Return the (X, Y) coordinate for the center point of the cell that contains the specified text.  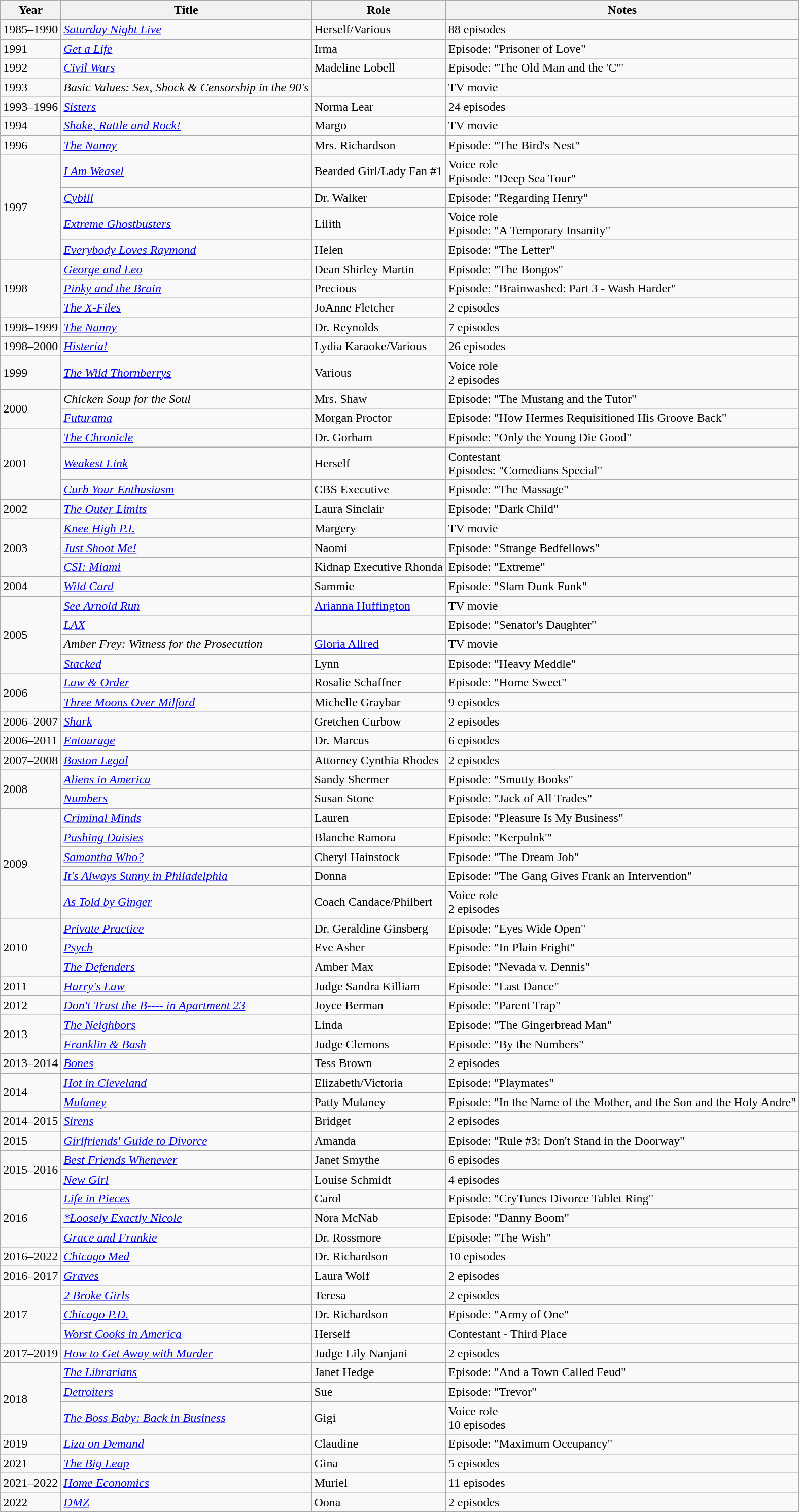
Aliens in America (186, 779)
Nora McNab (378, 1218)
Irma (378, 49)
Contestant - Third Place (622, 1334)
2008 (30, 789)
Voice role10 episodes (622, 1418)
2013–2014 (30, 1063)
Episode: "Home Sweet" (622, 683)
Lynn (378, 664)
Amanda (378, 1141)
1994 (30, 126)
11 episodes (622, 1483)
Episode: "The Bongos" (622, 269)
Episode: "In the Name of the Mother, and the Son and the Holy Andre" (622, 1102)
Psych (186, 948)
2004 (30, 586)
DMZ (186, 1502)
Chicago Med (186, 1257)
5 episodes (622, 1463)
Worst Cooks in America (186, 1334)
Hot in Cleveland (186, 1083)
Episode: "Pleasure Is My Business" (622, 818)
It's Always Sunny in Philadelphia (186, 876)
Laura Wolf (378, 1276)
Episode: "The Gang Gives Frank an Intervention" (622, 876)
Sue (378, 1392)
Attorney Cynthia Rhodes (378, 760)
Private Practice (186, 928)
Bearded Girl/Lady Fan #1 (378, 171)
2013 (30, 1035)
Morgan Proctor (378, 418)
Episode: "Nevada v. Dennis" (622, 967)
Episode: "Senator's Daughter" (622, 625)
I Am Weasel (186, 171)
Shark (186, 721)
Oona (378, 1502)
26 episodes (622, 347)
Liza on Demand (186, 1444)
The Chronicle (186, 437)
Madeline Lobell (378, 68)
Episode: "Jack of All Trades" (622, 799)
Episode: "By the Numbers" (622, 1044)
Dr. Marcus (378, 741)
2001 (30, 464)
How to Get Away with Murder (186, 1353)
Entourage (186, 741)
Weakest Link (186, 464)
Episode: "The Massage" (622, 490)
Laura Sinclair (378, 509)
2006 (30, 693)
Three Moons Over Milford (186, 702)
Joyce Berman (378, 1006)
Episode: "Danny Boom" (622, 1218)
Michelle Graybar (378, 702)
Wild Card (186, 586)
Histeria! (186, 347)
Dr. Reynolds (378, 327)
Harry's Law (186, 986)
Samantha Who? (186, 856)
Norma Lear (378, 107)
Pushing Daisies (186, 837)
Girlfriends' Guide to Divorce (186, 1141)
Muriel (378, 1483)
Just Shoot Me! (186, 547)
Carol (378, 1198)
1993 (30, 87)
2005 (30, 634)
Chicken Soup for the Soul (186, 399)
Episode: "Only the Young Die Good" (622, 437)
2002 (30, 509)
Voice roleEpisode: "A Temporary Insanity" (622, 223)
Eve Asher (378, 948)
Episode: "In Plain Fright" (622, 948)
Episode: "Army of One" (622, 1315)
Mrs. Richardson (378, 145)
Teresa (378, 1295)
JoAnne Fletcher (378, 308)
Year (30, 10)
Episode: "Dark Child" (622, 509)
Episode: "Maximum Occupancy" (622, 1444)
Helen (378, 250)
Patty Mulaney (378, 1102)
2011 (30, 986)
Judge Sandra Killiam (378, 986)
Judge Clemons (378, 1044)
Episode: "The Dream Job" (622, 856)
Basic Values: Sex, Shock & Censorship in the 90's (186, 87)
Episode: "Prisoner of Love" (622, 49)
2012 (30, 1006)
2021–2022 (30, 1483)
Don't Trust the B---- in Apartment 23 (186, 1006)
As Told by Ginger (186, 902)
*Loosely Exactly Nicole (186, 1218)
Coach Candace/Philbert (378, 902)
Susan Stone (378, 799)
Precious (378, 289)
Graves (186, 1276)
Extreme Ghostbusters (186, 223)
Judge Lily Nanjani (378, 1353)
1991 (30, 49)
Dr. Gorham (378, 437)
Rosalie Schaffner (378, 683)
Episode: "Rule #3: Don't Stand in the Doorway" (622, 1141)
Title (186, 10)
1999 (30, 372)
2 Broke Girls (186, 1295)
Episode: "Eyes Wide Open" (622, 928)
2015 (30, 1141)
2009 (30, 864)
Franklin & Bash (186, 1044)
Episode: "Slam Dunk Funk" (622, 586)
The Boss Baby: Back in Business (186, 1418)
1996 (30, 145)
Episode: "Strange Bedfellows" (622, 547)
Chicago P.D. (186, 1315)
4 episodes (622, 1179)
2021 (30, 1463)
Detroiters (186, 1392)
1992 (30, 68)
Sandy Shermer (378, 779)
Donna (378, 876)
Get a Life (186, 49)
Episode: "Regarding Henry" (622, 197)
88 episodes (622, 29)
The Big Leap (186, 1463)
Episode: "The Wish" (622, 1238)
7 episodes (622, 327)
Margo (378, 126)
2019 (30, 1444)
The Neighbors (186, 1025)
Grace and Frankie (186, 1238)
1998 (30, 289)
Numbers (186, 799)
CBS Executive (378, 490)
The X-Files (186, 308)
2003 (30, 547)
Episode: "And a Town Called Feud" (622, 1372)
Tess Brown (378, 1063)
2016 (30, 1218)
2016–2017 (30, 1276)
Gretchen Curbow (378, 721)
ContestantEpisodes: "Comedians Special" (622, 464)
The Wild Thornberrys (186, 372)
Life in Pieces (186, 1198)
Episode: "The Mustang and the Tutor" (622, 399)
2017–2019 (30, 1353)
Dr. Geraldine Ginsberg (378, 928)
1997 (30, 207)
Episode: "The Gingerbread Man" (622, 1025)
Notes (622, 10)
Naomi (378, 547)
Civil Wars (186, 68)
Home Economics (186, 1483)
Stacked (186, 664)
Episode: "Extreme" (622, 567)
Episode: "CryTunes Divorce Tablet Ring" (622, 1198)
Dr. Walker (378, 197)
Amber Frey: Witness for the Prosecution (186, 644)
Futurama (186, 418)
Episode: "Playmates" (622, 1083)
Herself/Various (378, 29)
George and Leo (186, 269)
Role (378, 10)
1998–2000 (30, 347)
Episode: "How Hermes Requisitioned His Groove Back" (622, 418)
Voice roleEpisode: "Deep Sea Tour" (622, 171)
Janet Hedge (378, 1372)
Amber Max (378, 967)
2017 (30, 1315)
Janet Smythe (378, 1160)
Gina (378, 1463)
See Arnold Run (186, 605)
Episode: "Parent Trap" (622, 1006)
Best Friends Whenever (186, 1160)
The Defenders (186, 967)
Episode: "The Letter" (622, 250)
The Outer Limits (186, 509)
2006–2011 (30, 741)
Blanche Ramora (378, 837)
Margery (378, 528)
Arianna Huffington (378, 605)
Episode: "Last Dance" (622, 986)
Pinky and the Brain (186, 289)
Episode: "Heavy Meddle" (622, 664)
Cybill (186, 197)
9 episodes (622, 702)
Lauren (378, 818)
24 episodes (622, 107)
10 episodes (622, 1257)
Episode: "The Bird's Nest" (622, 145)
2010 (30, 947)
Sirens (186, 1121)
New Girl (186, 1179)
LAX (186, 625)
Bridget (378, 1121)
2018 (30, 1398)
Gigi (378, 1418)
Claudine (378, 1444)
Sammie (378, 586)
Knee High P.I. (186, 528)
Criminal Minds (186, 818)
Dr. Rossmore (378, 1238)
Law & Order (186, 683)
CSI: Miami (186, 567)
Gloria Allred (378, 644)
Shake, Rattle and Rock! (186, 126)
Saturday Night Live (186, 29)
The Librarians (186, 1372)
Sisters (186, 107)
Episode: "The Old Man and the 'C'" (622, 68)
2016–2022 (30, 1257)
1985–1990 (30, 29)
Everybody Loves Raymond (186, 250)
Dean Shirley Martin (378, 269)
Episode: "Trevor" (622, 1392)
Lydia Karaoke/Various (378, 347)
2014 (30, 1092)
Elizabeth/Victoria (378, 1083)
2007–2008 (30, 760)
Episode: "Smutty Books" (622, 779)
Lilith (378, 223)
Louise Schmidt (378, 1179)
Cheryl Hainstock (378, 856)
2022 (30, 1502)
1998–1999 (30, 327)
Boston Legal (186, 760)
Curb Your Enthusiasm (186, 490)
2006–2007 (30, 721)
1993–1996 (30, 107)
Various (378, 372)
Mulaney (186, 1102)
Episode: "Kerpulnk'" (622, 837)
Episode: "Brainwashed: Part 3 - Wash Harder" (622, 289)
Linda (378, 1025)
2014–2015 (30, 1121)
Bones (186, 1063)
Kidnap Executive Rhonda (378, 567)
Mrs. Shaw (378, 399)
2015–2016 (30, 1170)
2000 (30, 408)
